Capture the cell that displays the provided text and extract its (x, y) central coordinate. 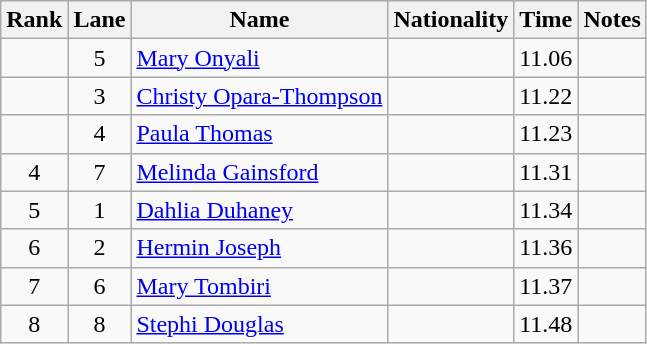
11.31 (546, 172)
Christy Opara-Thompson (260, 96)
11.23 (546, 134)
Stephi Douglas (260, 324)
Name (260, 20)
3 (100, 96)
Mary Tombiri (260, 286)
Dahlia Duhaney (260, 210)
Mary Onyali (260, 58)
11.22 (546, 96)
Melinda Gainsford (260, 172)
11.34 (546, 210)
Notes (612, 20)
Time (546, 20)
11.36 (546, 248)
Hermin Joseph (260, 248)
Lane (100, 20)
11.48 (546, 324)
11.37 (546, 286)
1 (100, 210)
Rank (34, 20)
Paula Thomas (260, 134)
2 (100, 248)
Nationality (451, 20)
11.06 (546, 58)
